Identify which cell holds the provided text, then report its [x, y] central coordinate. 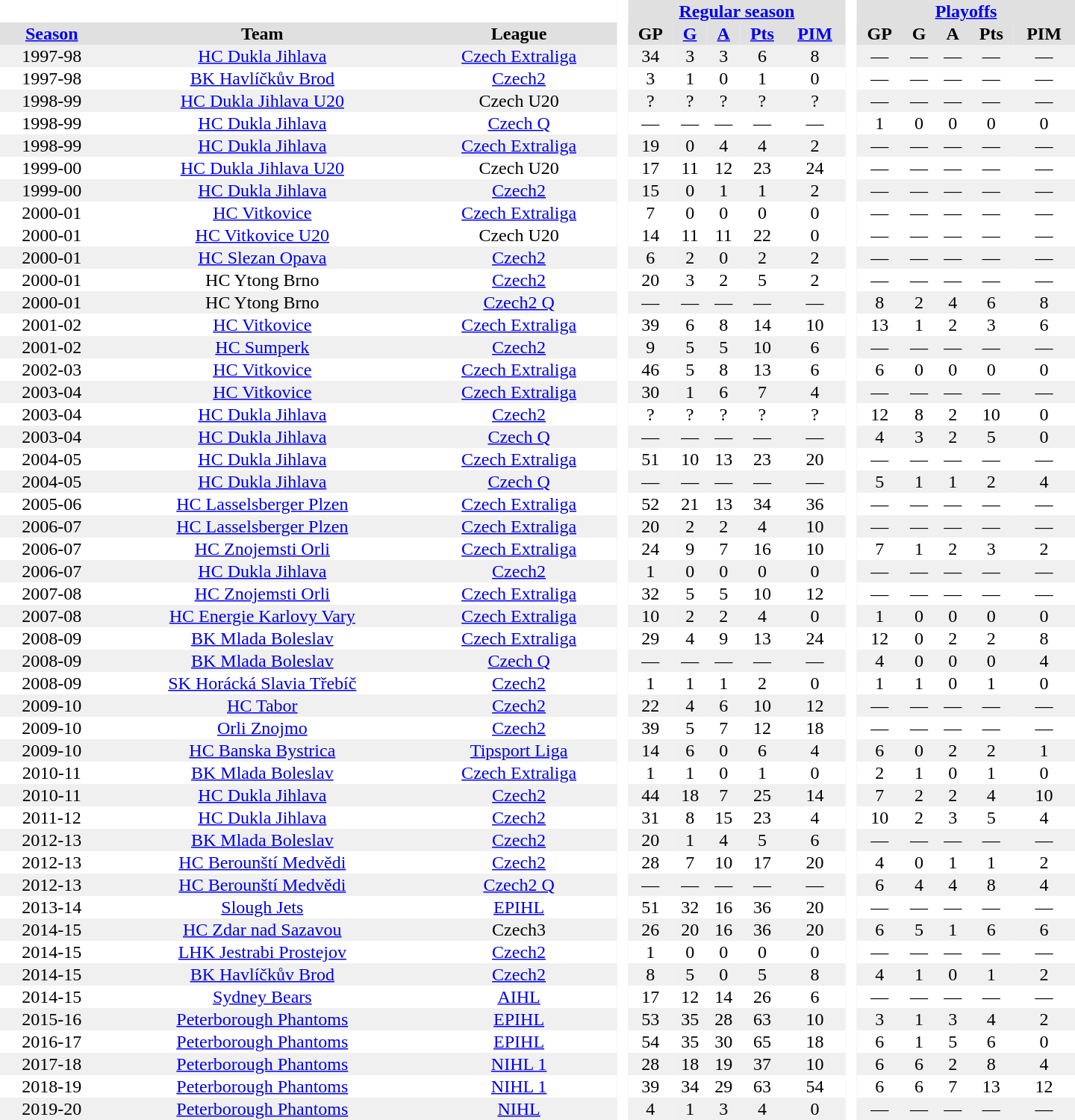
HC Tabor [262, 706]
Team [262, 34]
HC Vitkovice U20 [262, 235]
2013-14 [52, 907]
Slough Jets [262, 907]
Orli Znojmo [262, 728]
46 [651, 370]
52 [651, 504]
Regular season [737, 11]
2015-16 [52, 1019]
AIHL [519, 997]
65 [762, 1042]
37 [762, 1064]
SK Horácká Slavia Třebíč [262, 683]
31 [651, 818]
2002-03 [52, 370]
Season [52, 34]
25 [762, 795]
2018-19 [52, 1086]
NIHL [519, 1109]
53 [651, 1019]
League [519, 34]
HC Energie Karlovy Vary [262, 616]
Czech3 [519, 930]
Playoffs [966, 11]
2005-06 [52, 504]
HC Slezan Opava [262, 258]
LHK Jestrabi Prostejov [262, 952]
Sydney Bears [262, 997]
2016-17 [52, 1042]
21 [690, 504]
2011-12 [52, 818]
2017-18 [52, 1064]
2019-20 [52, 1109]
HC Sumperk [262, 347]
Tipsport Liga [519, 750]
44 [651, 795]
HC Zdar nad Sazavou [262, 930]
HC Banska Bystrica [262, 750]
